Detect which cell encompasses the target text, then output its (X, Y) center coordinate. 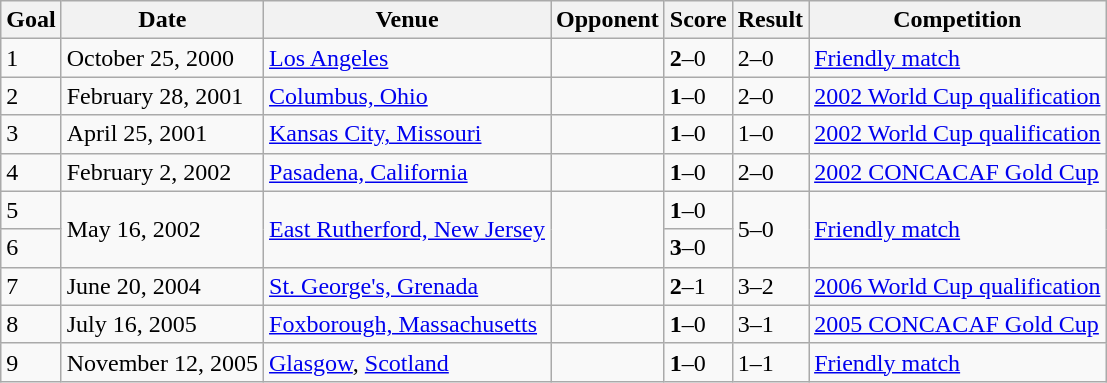
3–0 (698, 248)
3 (31, 134)
October 25, 2000 (162, 58)
2 (31, 96)
3–2 (770, 286)
June 20, 2004 (162, 286)
5 (31, 210)
St. George's, Grenada (408, 286)
7 (31, 286)
2002 CONCACAF Gold Cup (958, 172)
5–0 (770, 229)
6 (31, 248)
1 (31, 58)
4 (31, 172)
3–1 (770, 324)
May 16, 2002 (162, 229)
Los Angeles (408, 58)
Glasgow, Scotland (408, 362)
Goal (31, 20)
Columbus, Ohio (408, 96)
East Rutherford, New Jersey (408, 229)
November 12, 2005 (162, 362)
2006 World Cup qualification (958, 286)
Opponent (607, 20)
2–1 (698, 286)
February 2, 2002 (162, 172)
Score (698, 20)
1–1 (770, 362)
9 (31, 362)
2005 CONCACAF Gold Cup (958, 324)
Venue (408, 20)
Foxborough, Massachusetts (408, 324)
February 28, 2001 (162, 96)
Date (162, 20)
Pasadena, California (408, 172)
July 16, 2005 (162, 324)
8 (31, 324)
April 25, 2001 (162, 134)
Kansas City, Missouri (408, 134)
Result (770, 20)
Competition (958, 20)
